Detect which cell encompasses the target text, then output its (x, y) center coordinate. 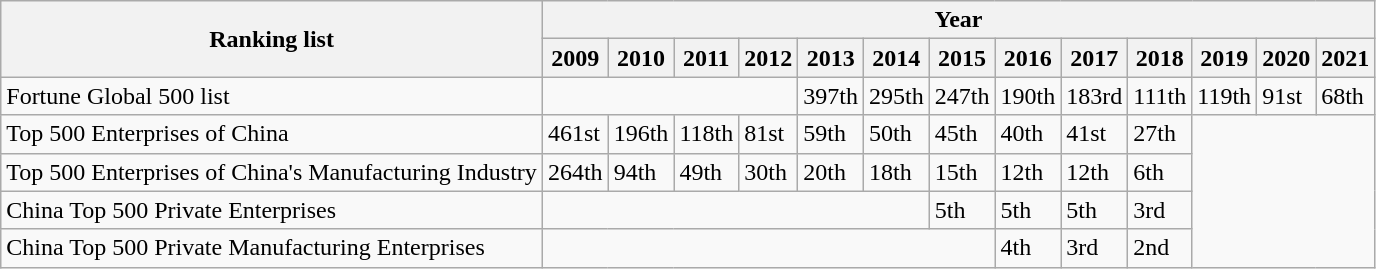
91st (1286, 96)
264th (575, 172)
Top 500 Enterprises of China (272, 134)
397th (831, 96)
196th (641, 134)
18th (897, 172)
China Top 500 Private Enterprises (272, 210)
81st (768, 134)
27th (1160, 134)
2021 (1346, 58)
119th (1224, 96)
183rd (1094, 96)
2nd (1160, 248)
2010 (641, 58)
China Top 500 Private Manufacturing Enterprises (272, 248)
2009 (575, 58)
94th (641, 172)
118th (706, 134)
49th (706, 172)
2020 (1286, 58)
Year (958, 20)
295th (897, 96)
461st (575, 134)
2019 (1224, 58)
50th (897, 134)
40th (1028, 134)
2015 (962, 58)
30th (768, 172)
247th (962, 96)
Fortune Global 500 list (272, 96)
2013 (831, 58)
Top 500 Enterprises of China's Manufacturing Industry (272, 172)
41st (1094, 134)
2016 (1028, 58)
2011 (706, 58)
6th (1160, 172)
2014 (897, 58)
111th (1160, 96)
68th (1346, 96)
15th (962, 172)
190th (1028, 96)
59th (831, 134)
45th (962, 134)
20th (831, 172)
2018 (1160, 58)
4th (1028, 248)
2017 (1094, 58)
2012 (768, 58)
Ranking list (272, 39)
